From the cell containing the given text, extract its center point as [X, Y] coordinate. 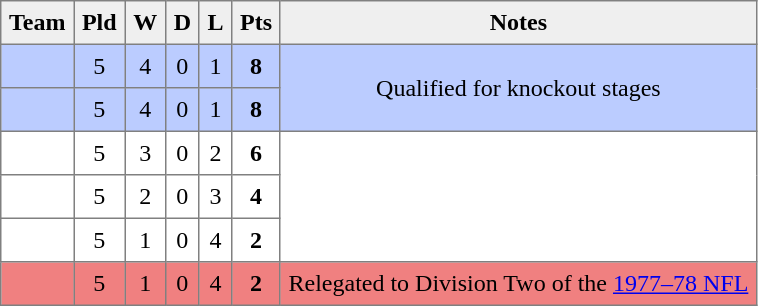
Team [38, 23]
Pts [256, 23]
Notes [518, 23]
L [216, 23]
W [145, 23]
Relegated to Division Two of the 1977–78 NFL [518, 284]
6 [256, 153]
Pld [100, 23]
D [182, 23]
Qualified for knockout stages [518, 88]
